Identify which cell holds the provided text, then report its [X, Y] central coordinate. 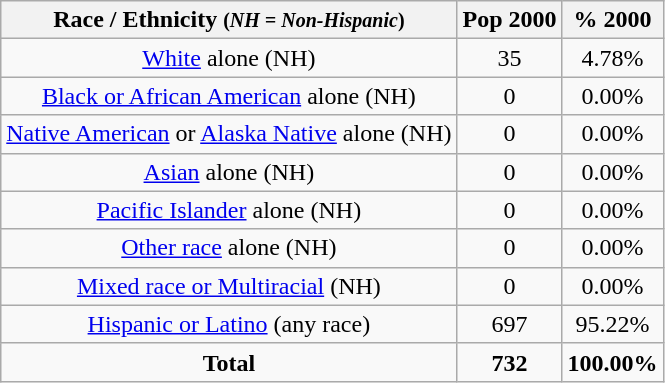
Hispanic or Latino (any race) [229, 324]
Pacific Islander alone (NH) [229, 210]
White alone (NH) [229, 58]
Race / Ethnicity (NH = Non-Hispanic) [229, 20]
697 [510, 324]
Total [229, 362]
100.00% [612, 362]
95.22% [612, 324]
Other race alone (NH) [229, 248]
Mixed race or Multiracial (NH) [229, 286]
Black or African American alone (NH) [229, 96]
732 [510, 362]
Pop 2000 [510, 20]
% 2000 [612, 20]
35 [510, 58]
4.78% [612, 58]
Native American or Alaska Native alone (NH) [229, 134]
Asian alone (NH) [229, 172]
